Search for the cell housing the specified text and yield its (x, y) center coordinate. 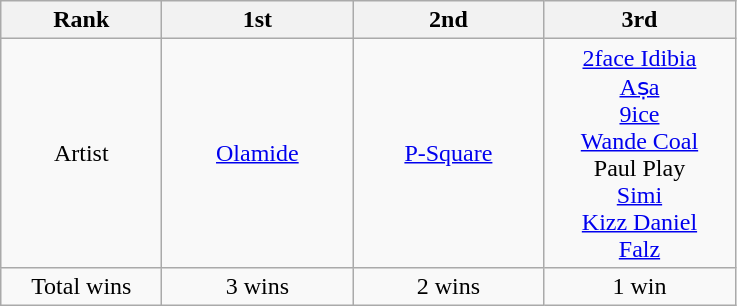
Rank (82, 20)
1st (258, 20)
Olamide (258, 154)
2nd (448, 20)
P-Square (448, 154)
Artist (82, 154)
3rd (640, 20)
2face IdibiaAṣa9iceWande CoalPaul PlaySimiKizz DanielFalz (640, 154)
2 wins (448, 286)
3 wins (258, 286)
Total wins (82, 286)
1 win (640, 286)
